Find where the given text appears and provide that cell's center as [X, Y] coordinate. 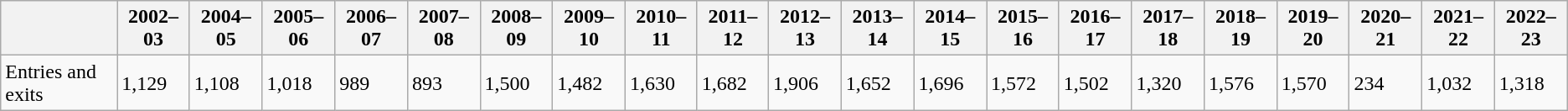
1,576 [1241, 82]
1,108 [226, 82]
2014–15 [950, 29]
1,570 [1313, 82]
1,630 [661, 82]
2009–10 [590, 29]
1,318 [1531, 82]
1,502 [1096, 82]
2021–22 [1459, 29]
2004–05 [226, 29]
2016–17 [1096, 29]
2002–03 [154, 29]
2010–11 [661, 29]
2019–20 [1313, 29]
234 [1385, 82]
1,696 [950, 82]
2005–06 [298, 29]
2012–13 [806, 29]
2017–18 [1168, 29]
2011–12 [732, 29]
989 [372, 82]
2020–21 [1385, 29]
1,032 [1459, 82]
2022–23 [1531, 29]
Entries and exits [59, 82]
1,906 [806, 82]
2018–19 [1241, 29]
1,652 [878, 82]
1,500 [516, 82]
1,572 [1024, 82]
2006–07 [372, 29]
2015–16 [1024, 29]
1,129 [154, 82]
2013–14 [878, 29]
893 [444, 82]
1,018 [298, 82]
1,682 [732, 82]
2007–08 [444, 29]
1,320 [1168, 82]
2008–09 [516, 29]
1,482 [590, 82]
